From the cell containing the given text, extract its center point as [X, Y] coordinate. 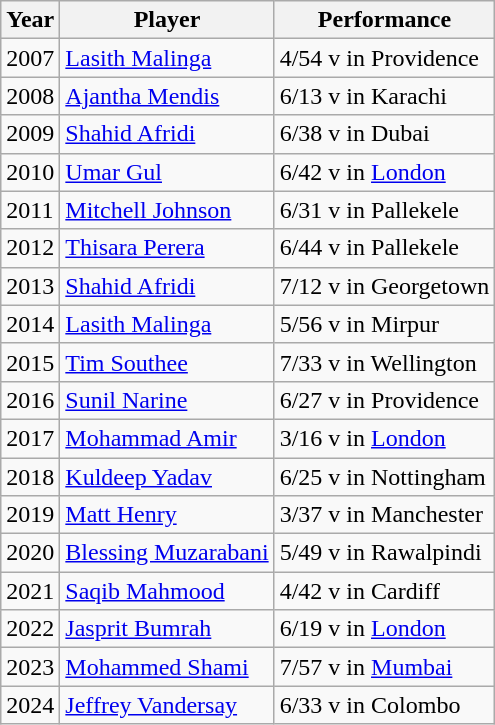
2020 [30, 553]
6/38 v in Dubai [384, 134]
Umar Gul [167, 172]
2013 [30, 286]
2012 [30, 248]
Ajantha Mendis [167, 96]
Thisara Perera [167, 248]
7/12 v in Georgetown [384, 286]
5/56 v in Mirpur [384, 324]
2007 [30, 58]
3/16 v in London [384, 438]
2008 [30, 96]
Jeffrey Vandersay [167, 705]
Sunil Narine [167, 400]
2016 [30, 400]
7/57 v in Mumbai [384, 667]
3/37 v in Manchester [384, 515]
4/42 v in Cardiff [384, 591]
Mohammad Amir [167, 438]
Blessing Muzarabani [167, 553]
Mohammed Shami [167, 667]
Kuldeep Yadav [167, 477]
2017 [30, 438]
2011 [30, 210]
6/27 v in Providence [384, 400]
6/13 v in Karachi [384, 96]
Performance [384, 20]
2014 [30, 324]
2024 [30, 705]
Mitchell Johnson [167, 210]
6/44 v in Pallekele [384, 248]
2023 [30, 667]
2010 [30, 172]
Jasprit Bumrah [167, 629]
6/19 v in London [384, 629]
2019 [30, 515]
6/33 v in Colombo [384, 705]
2015 [30, 362]
2022 [30, 629]
6/25 v in Nottingham [384, 477]
6/42 v in London [384, 172]
Saqib Mahmood [167, 591]
2018 [30, 477]
2009 [30, 134]
Matt Henry [167, 515]
Year [30, 20]
5/49 v in Rawalpindi [384, 553]
7/33 v in Wellington [384, 362]
4/54 v in Providence [384, 58]
6/31 v in Pallekele [384, 210]
Tim Southee [167, 362]
2021 [30, 591]
Player [167, 20]
